Search for the cell housing the specified text and yield its [X, Y] center coordinate. 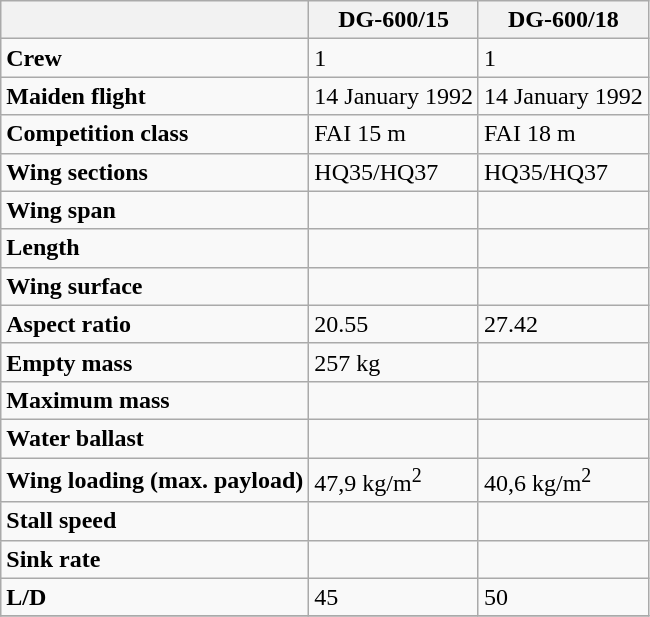
20.55 [394, 324]
Wing span [155, 210]
Sink rate [155, 559]
47,9 kg/m2 [394, 480]
45 [394, 597]
50 [563, 597]
Maiden flight [155, 96]
DG-600/15 [394, 20]
Crew [155, 58]
DG-600/18 [563, 20]
L/D [155, 597]
Length [155, 248]
27.42 [563, 324]
40,6 kg/m2 [563, 480]
FAI 18 m [563, 134]
Competition class [155, 134]
Aspect ratio [155, 324]
257 kg [394, 362]
FAI 15 m [394, 134]
Water ballast [155, 438]
Stall speed [155, 521]
Maximum mass [155, 400]
Wing surface [155, 286]
Wing loading (max. payload) [155, 480]
Wing sections [155, 172]
Empty mass [155, 362]
